For the text-containing cell, return its midpoint in (X, Y) coordinate format. 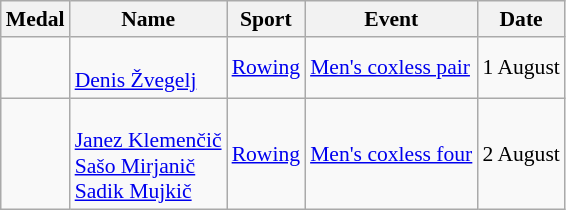
2 August (520, 154)
Date (520, 19)
Men's coxless pair (391, 68)
Event (391, 19)
1 August (520, 68)
Medal (36, 19)
Men's coxless four (391, 154)
Denis Žvegelj (148, 68)
Name (148, 19)
Janez Klemenčič Sašo Mirjanič Sadik Mujkič (148, 154)
Sport (266, 19)
